From the cell containing the given text, extract its center point as [X, Y] coordinate. 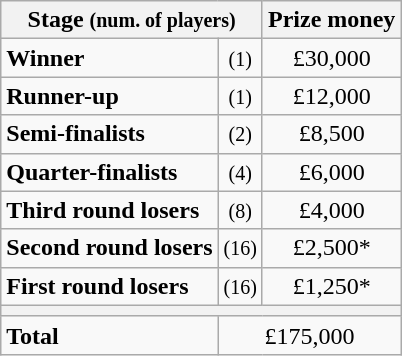
Third round losers [110, 210]
First round losers [110, 286]
Quarter-finalists [110, 172]
(4) [240, 172]
£8,500 [331, 134]
£12,000 [331, 96]
Winner [110, 58]
£1,250* [331, 286]
Stage (num. of players) [132, 20]
£30,000 [331, 58]
Total [110, 335]
(2) [240, 134]
Semi-finalists [110, 134]
Prize money [331, 20]
(8) [240, 210]
£2,500* [331, 248]
£6,000 [331, 172]
£175,000 [310, 335]
£4,000 [331, 210]
Runner-up [110, 96]
Second round losers [110, 248]
